Determine the (X, Y) coordinate at the center of the cell enclosing the given text.  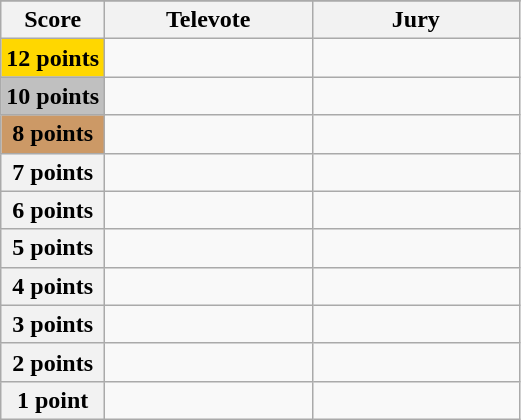
Jury (416, 20)
Score (53, 20)
6 points (53, 210)
12 points (53, 58)
4 points (53, 286)
1 point (53, 400)
7 points (53, 172)
10 points (53, 96)
8 points (53, 134)
2 points (53, 362)
Televote (209, 20)
5 points (53, 248)
3 points (53, 324)
